Find where the given text appears and provide that cell's center as [X, Y] coordinate. 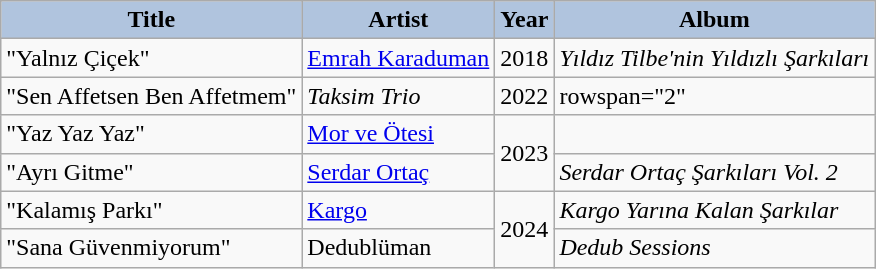
Mor ve Ötesi [398, 134]
Album [714, 20]
2018 [524, 58]
Serdar Ortaç [398, 172]
Kargo [398, 210]
Yıldız Tilbe'nin Yıldızlı Şarkıları [714, 58]
Title [152, 20]
Taksim Trio [398, 96]
"Sana Güvenmiyorum" [152, 248]
Emrah Karaduman [398, 58]
Year [524, 20]
Kargo Yarına Kalan Şarkılar [714, 210]
"Sen Affetsen Ben Affetmem" [152, 96]
Dedublüman [398, 248]
"Kalamış Parkı" [152, 210]
Serdar Ortaç Şarkıları Vol. 2 [714, 172]
2024 [524, 229]
Artist [398, 20]
"Yaz Yaz Yaz" [152, 134]
"Yalnız Çiçek" [152, 58]
"Ayrı Gitme" [152, 172]
rowspan="2" [714, 96]
2023 [524, 153]
2022 [524, 96]
Dedub Sessions [714, 248]
